Scan for the cell matching the given text and deliver its (x, y) coordinate at center. 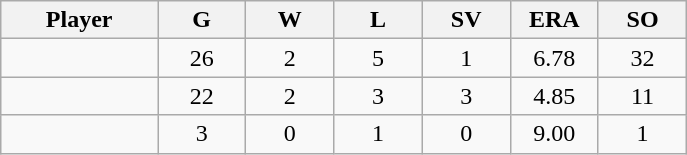
4.85 (554, 96)
SO (642, 20)
11 (642, 96)
G (202, 20)
26 (202, 58)
32 (642, 58)
Player (80, 20)
L (378, 20)
9.00 (554, 134)
6.78 (554, 58)
W (290, 20)
SV (466, 20)
ERA (554, 20)
22 (202, 96)
5 (378, 58)
